Detect which cell encompasses the target text, then output its [X, Y] center coordinate. 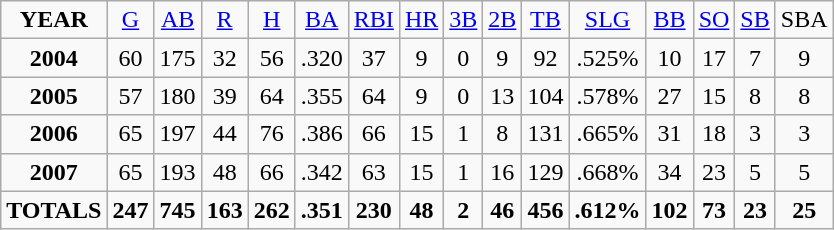
73 [714, 210]
56 [272, 58]
.355 [322, 96]
17 [714, 58]
.386 [322, 134]
.668% [608, 172]
.612% [608, 210]
AB [178, 20]
102 [670, 210]
92 [546, 58]
129 [546, 172]
76 [272, 134]
2007 [54, 172]
25 [804, 210]
197 [178, 134]
2004 [54, 58]
10 [670, 58]
2B [502, 20]
2006 [54, 134]
175 [178, 58]
2 [464, 210]
247 [130, 210]
39 [224, 96]
G [130, 20]
SBA [804, 20]
13 [502, 96]
R [224, 20]
3B [464, 20]
BA [322, 20]
.578% [608, 96]
18 [714, 134]
745 [178, 210]
.665% [608, 134]
YEAR [54, 20]
.342 [322, 172]
57 [130, 96]
SB [755, 20]
34 [670, 172]
TOTALS [54, 210]
262 [272, 210]
HR [421, 20]
63 [374, 172]
456 [546, 210]
7 [755, 58]
BB [670, 20]
37 [374, 58]
60 [130, 58]
32 [224, 58]
31 [670, 134]
.320 [322, 58]
44 [224, 134]
163 [224, 210]
H [272, 20]
193 [178, 172]
SO [714, 20]
SLG [608, 20]
131 [546, 134]
TB [546, 20]
2005 [54, 96]
46 [502, 210]
230 [374, 210]
.525% [608, 58]
27 [670, 96]
16 [502, 172]
.351 [322, 210]
180 [178, 96]
RBI [374, 20]
104 [546, 96]
